Scan for the cell matching the given text and deliver its [x, y] coordinate at center. 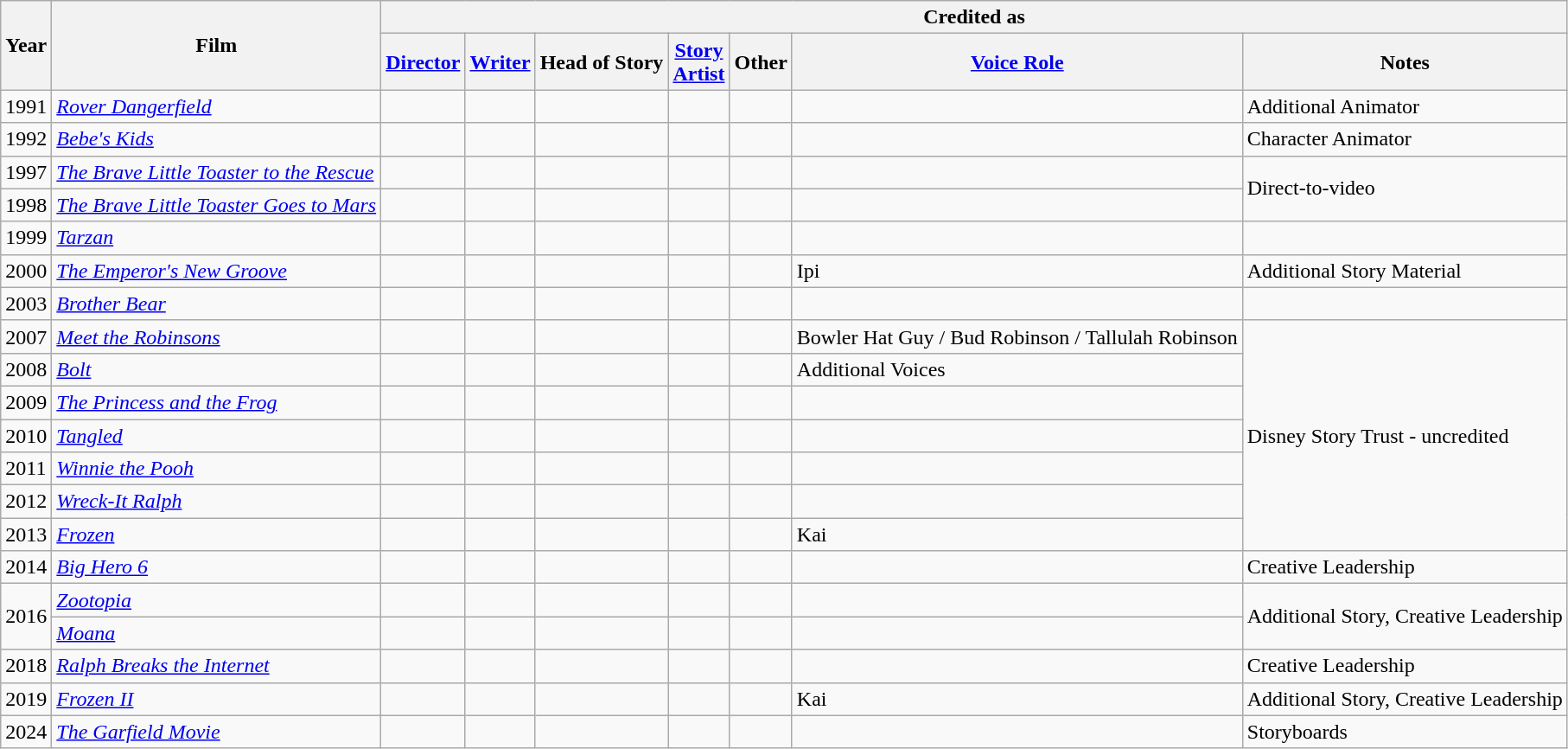
2003 [26, 304]
Disney Story Trust - uncredited [1405, 435]
2008 [26, 369]
1998 [26, 205]
Zootopia [216, 600]
Rover Dangerfield [216, 106]
Tarzan [216, 238]
Additional Voices [1017, 369]
StoryArtist [698, 62]
2012 [26, 502]
Big Hero 6 [216, 567]
Meet the Robinsons [216, 336]
2007 [26, 336]
2013 [26, 535]
Additional Story Material [1405, 271]
The Princess and the Frog [216, 402]
Head of Story [602, 62]
2018 [26, 666]
1992 [26, 139]
Ralph Breaks the Internet [216, 666]
Brother Bear [216, 304]
Bebe's Kids [216, 139]
Film [216, 45]
The Emperor's New Groove [216, 271]
1997 [26, 172]
2016 [26, 617]
Moana [216, 633]
2014 [26, 567]
Winnie the Pooh [216, 469]
2024 [26, 732]
2011 [26, 469]
Other [761, 62]
The Brave Little Toaster to the Rescue [216, 172]
Wreck-It Ralph [216, 502]
The Garfield Movie [216, 732]
Notes [1405, 62]
Tangled [216, 435]
2000 [26, 271]
Year [26, 45]
Ipi [1017, 271]
2010 [26, 435]
The Brave Little Toaster Goes to Mars [216, 205]
Frozen [216, 535]
Voice Role [1017, 62]
1999 [26, 238]
Bowler Hat Guy / Bud Robinson / Tallulah Robinson [1017, 336]
Frozen II [216, 699]
Direct-to-video [1405, 189]
Storyboards [1405, 732]
Additional Animator [1405, 106]
1991 [26, 106]
Credited as [975, 17]
Writer [500, 62]
2019 [26, 699]
Character Animator [1405, 139]
Director [424, 62]
2009 [26, 402]
Bolt [216, 369]
